Locate the cell with the specified text and output its (X, Y) center coordinate. 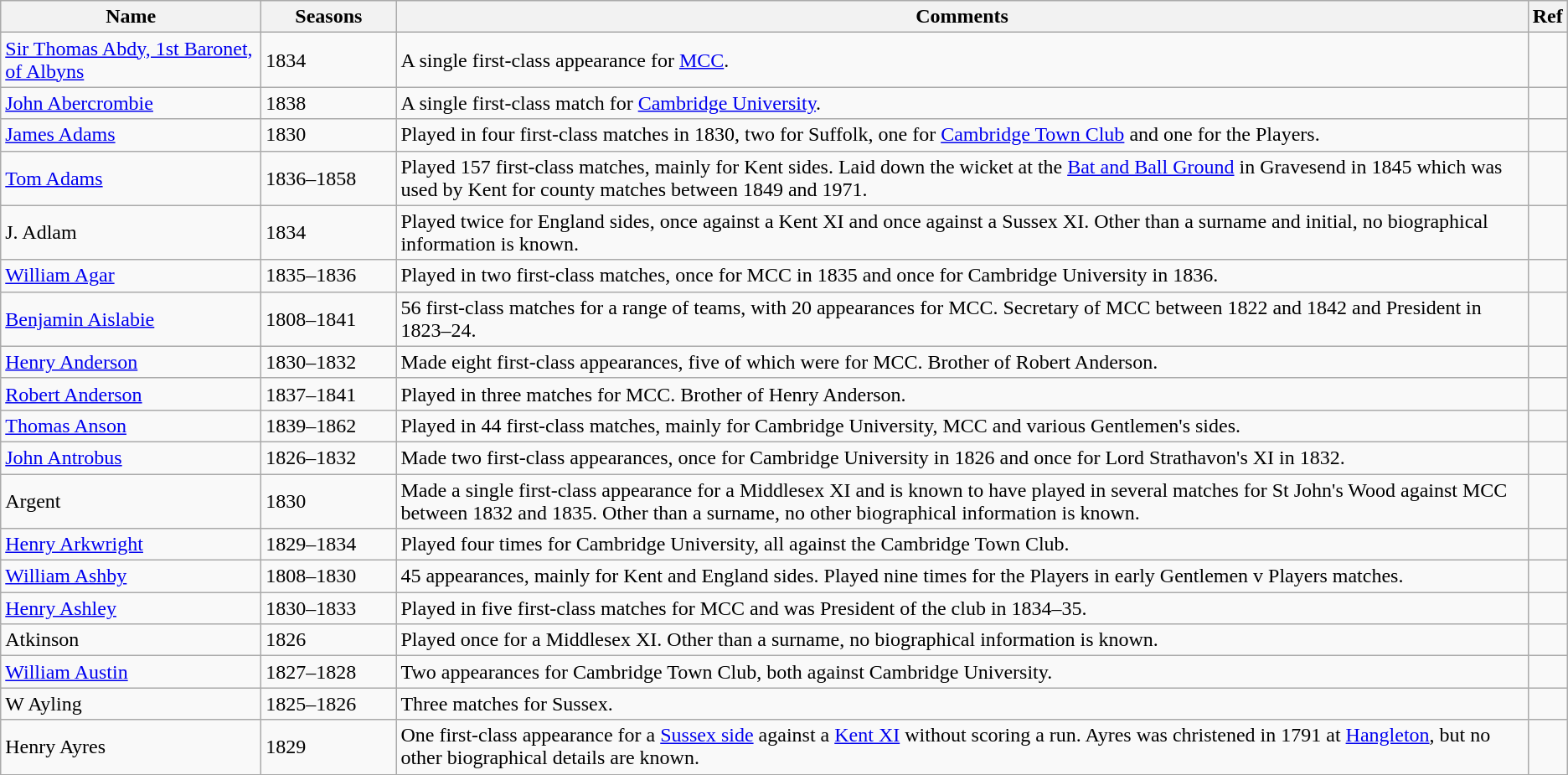
A single first-class appearance for MCC. (962, 60)
1808–1841 (328, 318)
1839–1862 (328, 426)
John Antrobus (131, 457)
1826–1832 (328, 457)
1829–1834 (328, 545)
1830–1833 (328, 608)
Henry Ayres (131, 747)
Played in three matches for MCC. Brother of Henry Anderson. (962, 394)
Played in five first-class matches for MCC and was President of the club in 1834–35. (962, 608)
Thomas Anson (131, 426)
Ref (1548, 17)
Seasons (328, 17)
John Abercrombie (131, 103)
1836–1858 (328, 178)
Played once for a Middlesex XI. Other than a surname, no biographical information is known. (962, 640)
1827–1828 (328, 672)
Robert Anderson (131, 394)
Three matches for Sussex. (962, 704)
45 appearances, mainly for Kent and England sides. Played nine times for the Players in early Gentlemen v Players matches. (962, 576)
W Ayling (131, 704)
Played in two first-class matches, once for MCC in 1835 and once for Cambridge University in 1836. (962, 276)
Name (131, 17)
J. Adlam (131, 233)
Henry Ashley (131, 608)
Benjamin Aislabie (131, 318)
Sir Thomas Abdy, 1st Baronet, of Albyns (131, 60)
1830–1832 (328, 362)
Argent (131, 501)
1826 (328, 640)
William Agar (131, 276)
Atkinson (131, 640)
A single first-class match for Cambridge University. (962, 103)
William Austin (131, 672)
Tom Adams (131, 178)
Played four times for Cambridge University, all against the Cambridge Town Club. (962, 545)
Played in 44 first-class matches, mainly for Cambridge University, MCC and various Gentlemen's sides. (962, 426)
1835–1836 (328, 276)
Henry Anderson (131, 362)
William Ashby (131, 576)
1825–1826 (328, 704)
Made eight first-class appearances, five of which were for MCC. Brother of Robert Anderson. (962, 362)
Played in four first-class matches in 1830, two for Suffolk, one for Cambridge Town Club and one for the Players. (962, 135)
56 first-class matches for a range of teams, with 20 appearances for MCC. Secretary of MCC between 1822 and 1842 and President in 1823–24. (962, 318)
James Adams (131, 135)
1808–1830 (328, 576)
Two appearances for Cambridge Town Club, both against Cambridge University. (962, 672)
1837–1841 (328, 394)
1838 (328, 103)
1829 (328, 747)
Henry Arkwright (131, 545)
Made two first-class appearances, once for Cambridge University in 1826 and once for Lord Strathavon's XI in 1832. (962, 457)
Comments (962, 17)
